Search for the cell housing the specified text and yield its [X, Y] center coordinate. 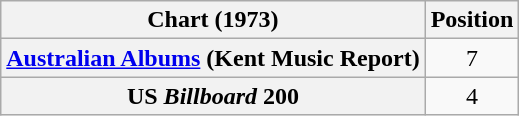
7 [472, 58]
4 [472, 96]
Position [472, 20]
Chart (1973) [213, 20]
US Billboard 200 [213, 96]
Australian Albums (Kent Music Report) [213, 58]
